Locate the cell with the specified text and output its [X, Y] center coordinate. 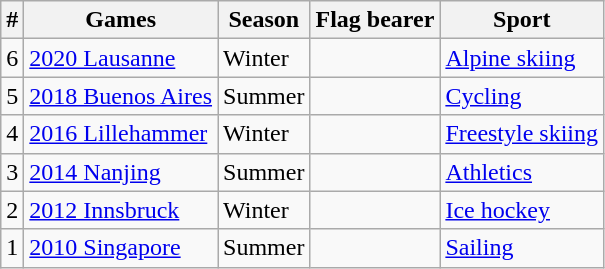
Freestyle skiing [522, 134]
5 [12, 96]
Alpine skiing [522, 58]
Cycling [522, 96]
3 [12, 172]
Athletics [522, 172]
2 [12, 210]
Sport [522, 20]
2016 Lillehammer [121, 134]
2010 Singapore [121, 248]
Ice hockey [522, 210]
Flag bearer [375, 20]
2018 Buenos Aires [121, 96]
4 [12, 134]
2020 Lausanne [121, 58]
2014 Nanjing [121, 172]
# [12, 20]
2012 Innsbruck [121, 210]
1 [12, 248]
Games [121, 20]
Sailing [522, 248]
Season [264, 20]
6 [12, 58]
